Scan for the cell matching the given text and deliver its [X, Y] coordinate at center. 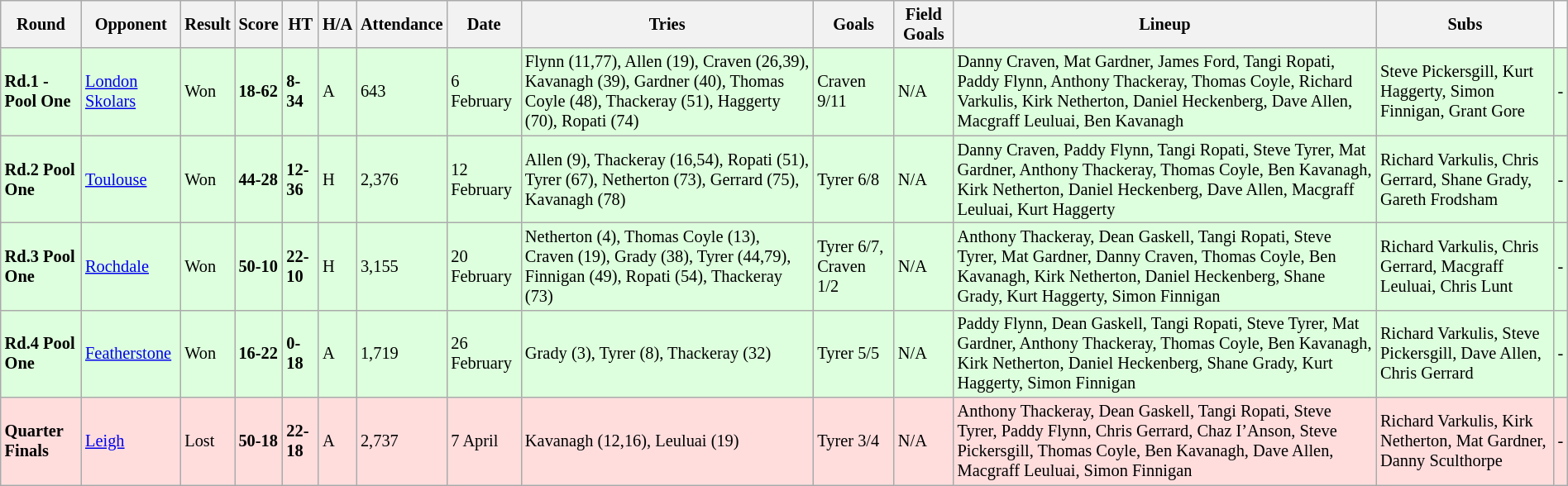
22-10 [301, 266]
Score [259, 24]
Rd.3 Pool One [41, 266]
Rd.2 Pool One [41, 179]
2,376 [402, 179]
26 February [484, 354]
12-36 [301, 179]
Quarter Finals [41, 441]
Allen (9), Thackeray (16,54), Ropati (51), Tyrer (67), Netherton (73), Gerrard (75), Kavanagh (78) [667, 179]
8-34 [301, 92]
7 April [484, 441]
Result [207, 24]
Craven 9/11 [853, 92]
Tyrer 5/5 [853, 354]
Lost [207, 441]
22-18 [301, 441]
Opponent [131, 24]
Goals [853, 24]
Richard Varkulis, Chris Gerrard, Macgraff Leuluai, Chris Lunt [1465, 266]
Richard Varkulis, Kirk Netherton, Mat Gardner, Danny Sculthorpe [1465, 441]
Rd.1 - Pool One [41, 92]
Richard Varkulis, Chris Gerrard, Shane Grady, Gareth Frodsham [1465, 179]
London Skolars [131, 92]
643 [402, 92]
20 February [484, 266]
18-62 [259, 92]
Kavanagh (12,16), Leuluai (19) [667, 441]
Tyrer 6/8 [853, 179]
Tries [667, 24]
Steve Pickersgill, Kurt Haggerty, Simon Finnigan, Grant Gore [1465, 92]
Grady (3), Tyrer (8), Thackeray (32) [667, 354]
H/A [337, 24]
Subs [1465, 24]
44-28 [259, 179]
3,155 [402, 266]
Netherton (4), Thomas Coyle (13), Craven (19), Grady (38), Tyrer (44,79), Finnigan (49), Ropati (54), Thackeray (73) [667, 266]
Leigh [131, 441]
Toulouse [131, 179]
HT [301, 24]
Lineup [1164, 24]
Featherstone [131, 354]
Attendance [402, 24]
Rd.4 Pool One [41, 354]
Tyrer 6/7, Craven 1/2 [853, 266]
Rochdale [131, 266]
12 February [484, 179]
0-18 [301, 354]
50-10 [259, 266]
16-22 [259, 354]
Flynn (11,77), Allen (19), Craven (26,39), Kavanagh (39), Gardner (40), Thomas Coyle (48), Thackeray (51), Haggerty (70), Ropati (74) [667, 92]
Field Goals [924, 24]
1,719 [402, 354]
50-18 [259, 441]
Tyrer 3/4 [853, 441]
Round [41, 24]
2,737 [402, 441]
Date [484, 24]
6 February [484, 92]
Richard Varkulis, Steve Pickersgill, Dave Allen, Chris Gerrard [1465, 354]
